Return the [X, Y] coordinate for the center point of the cell that contains the specified text.  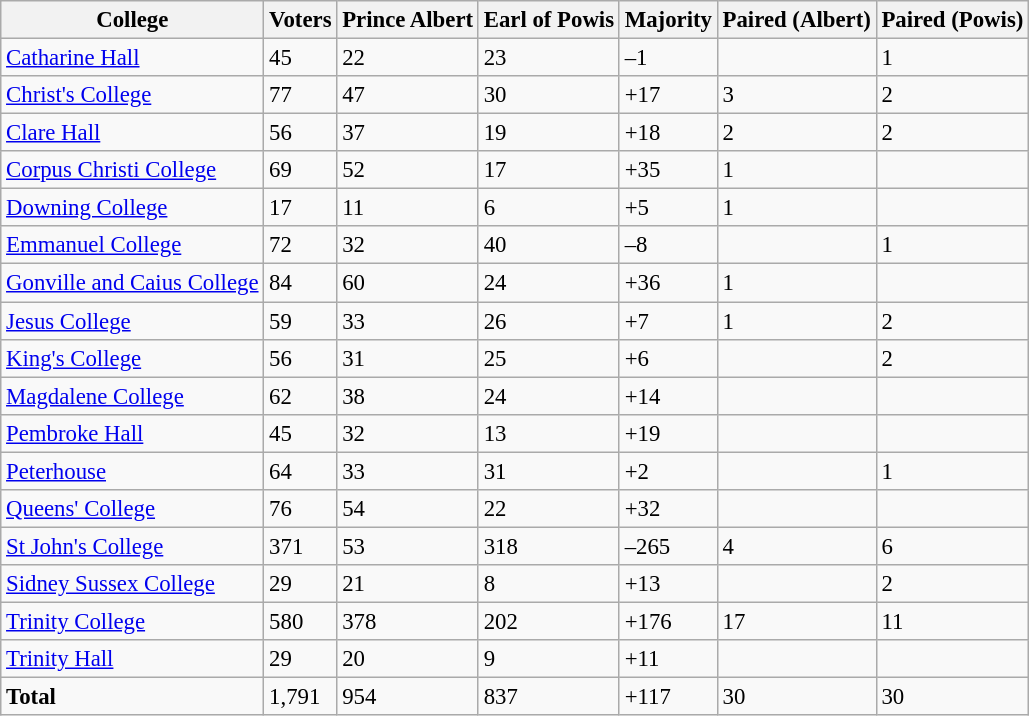
580 [300, 621]
+35 [668, 170]
+32 [668, 509]
Downing College [132, 208]
76 [300, 509]
52 [408, 170]
Paired (Powis) [952, 20]
–8 [668, 245]
26 [548, 321]
College [132, 20]
+2 [668, 471]
Sidney Sussex College [132, 584]
Gonville and Caius College [132, 283]
St John's College [132, 546]
Trinity College [132, 621]
38 [408, 396]
+117 [668, 697]
Queens' College [132, 509]
8 [548, 584]
+19 [668, 433]
Jesus College [132, 321]
+6 [668, 358]
+36 [668, 283]
64 [300, 471]
53 [408, 546]
–265 [668, 546]
84 [300, 283]
+7 [668, 321]
62 [300, 396]
Pembroke Hall [132, 433]
Voters [300, 20]
Clare Hall [132, 133]
47 [408, 95]
Catharine Hall [132, 58]
318 [548, 546]
Paired (Albert) [796, 20]
+18 [668, 133]
69 [300, 170]
13 [548, 433]
King's College [132, 358]
72 [300, 245]
54 [408, 509]
Earl of Powis [548, 20]
371 [300, 546]
+11 [668, 659]
Peterhouse [132, 471]
Trinity Hall [132, 659]
60 [408, 283]
23 [548, 58]
378 [408, 621]
40 [548, 245]
202 [548, 621]
25 [548, 358]
837 [548, 697]
3 [796, 95]
Prince Albert [408, 20]
21 [408, 584]
–1 [668, 58]
9 [548, 659]
59 [300, 321]
+13 [668, 584]
+17 [668, 95]
954 [408, 697]
37 [408, 133]
Total [132, 697]
Corpus Christi College [132, 170]
Emmanuel College [132, 245]
19 [548, 133]
4 [796, 546]
1,791 [300, 697]
Majority [668, 20]
+14 [668, 396]
Magdalene College [132, 396]
77 [300, 95]
20 [408, 659]
+5 [668, 208]
Christ's College [132, 95]
+176 [668, 621]
